Return the [X, Y] coordinate for the center point of the cell that contains the specified text.  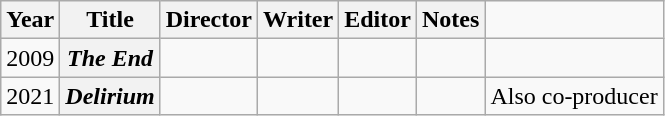
Director [208, 20]
Writer [298, 20]
2009 [30, 58]
Editor [378, 20]
Also co-producer [574, 96]
Title [110, 20]
Notes [450, 20]
2021 [30, 96]
Year [30, 20]
Delirium [110, 96]
The End [110, 58]
